From the cell containing the given text, extract its center point as [X, Y] coordinate. 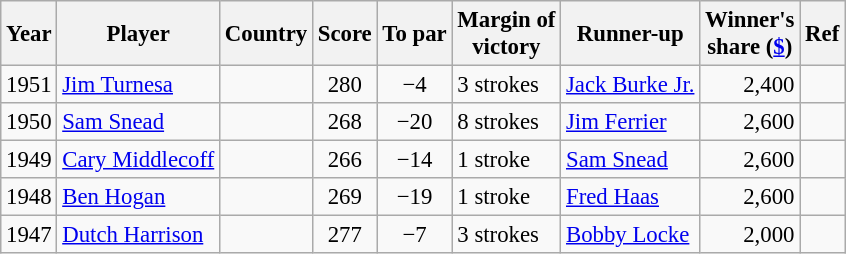
Runner-up [630, 34]
268 [344, 122]
Bobby Locke [630, 235]
Jack Burke Jr. [630, 85]
Score [344, 34]
2,400 [750, 85]
1949 [29, 160]
−14 [414, 160]
1950 [29, 122]
Margin ofvictory [506, 34]
Cary Middlecoff [138, 160]
1951 [29, 85]
Ref [822, 34]
8 strokes [506, 122]
269 [344, 197]
2,000 [750, 235]
1947 [29, 235]
Year [29, 34]
Ben Hogan [138, 197]
Winner'sshare ($) [750, 34]
Jim Ferrier [630, 122]
Dutch Harrison [138, 235]
1948 [29, 197]
−20 [414, 122]
Fred Haas [630, 197]
−7 [414, 235]
−4 [414, 85]
Player [138, 34]
280 [344, 85]
266 [344, 160]
−19 [414, 197]
277 [344, 235]
To par [414, 34]
Country [266, 34]
Jim Turnesa [138, 85]
